Identify which cell holds the provided text, then report its [X, Y] central coordinate. 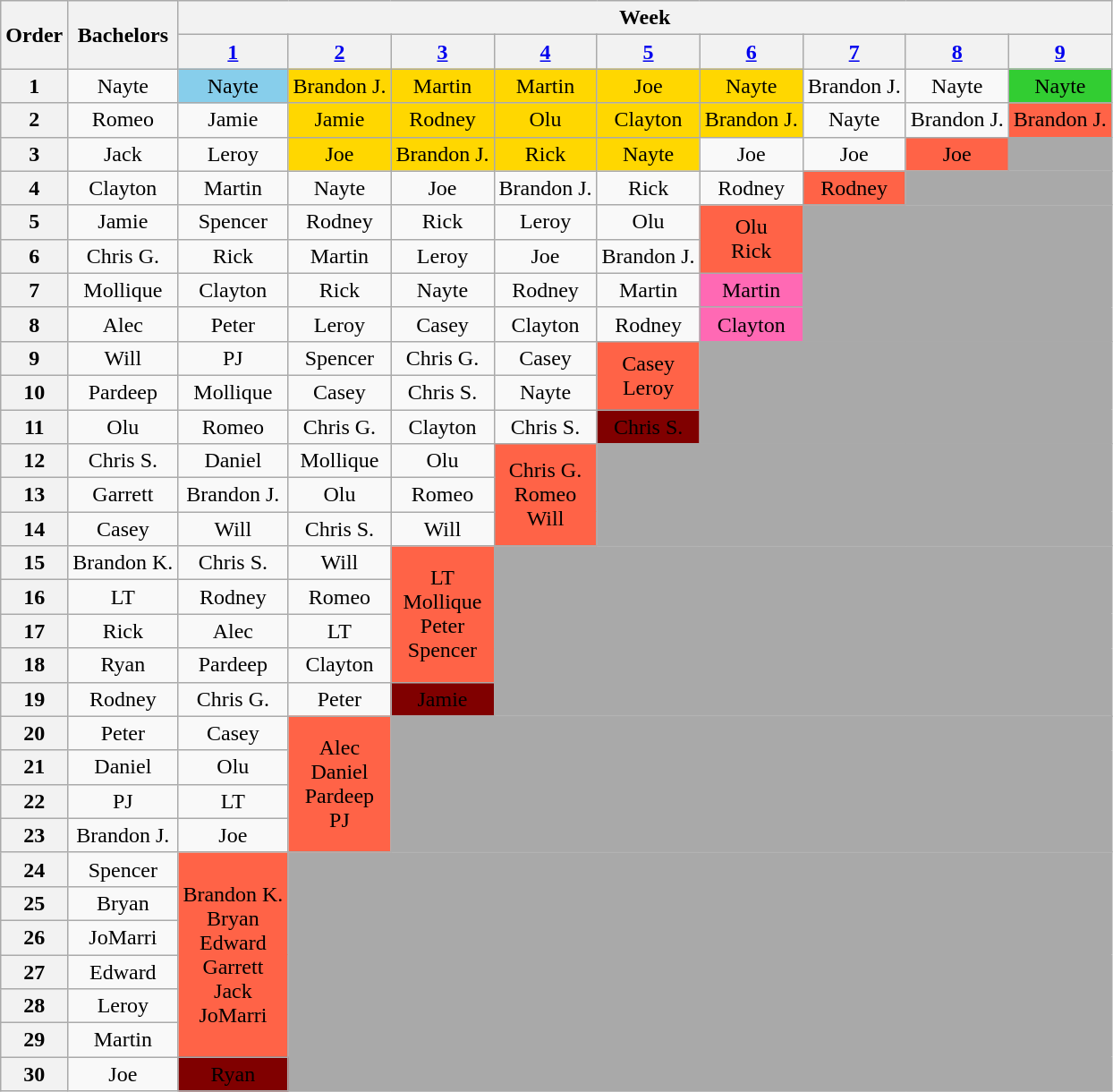
Edward [123, 971]
Chris G.RomeoWill [546, 495]
CaseyLeroy [648, 375]
26 [34, 937]
19 [34, 699]
Brandon K. [123, 563]
22 [34, 801]
OluRick [752, 239]
29 [34, 1040]
20 [34, 733]
Garrett [123, 495]
10 [34, 392]
JoMarri [123, 937]
Bachelors [123, 35]
15 [34, 563]
Jack [123, 154]
Bryan [123, 903]
Week [644, 18]
16 [34, 597]
Order [34, 35]
28 [34, 1006]
27 [34, 971]
24 [34, 869]
25 [34, 903]
12 [34, 461]
18 [34, 665]
23 [34, 835]
13 [34, 495]
11 [34, 427]
30 [34, 1074]
17 [34, 631]
LTMolliquePeterSpencer [442, 614]
AlecDanielPardeepPJ [340, 784]
Brandon K.BryanEdwardGarrettJackJoMarri [233, 954]
21 [34, 767]
14 [34, 529]
